For the text-containing cell, return its midpoint in [x, y] coordinate format. 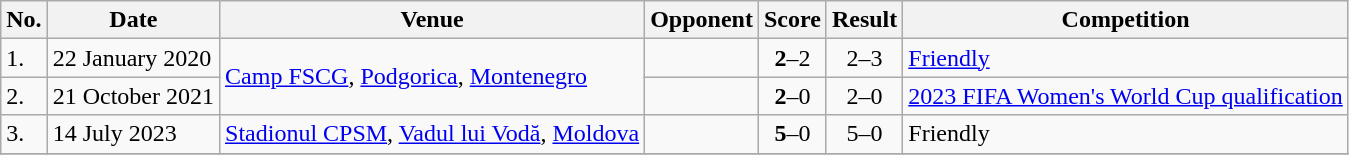
3. [24, 134]
14 July 2023 [133, 134]
Opponent [702, 20]
2023 FIFA Women's World Cup qualification [1126, 96]
Date [133, 20]
1. [24, 58]
22 January 2020 [133, 58]
Competition [1126, 20]
Result [864, 20]
2. [24, 96]
Camp FSCG, Podgorica, Montenegro [432, 77]
21 October 2021 [133, 96]
Venue [432, 20]
2–3 [864, 58]
Score [792, 20]
Stadionul CPSM, Vadul lui Vodă, Moldova [432, 134]
2–2 [792, 58]
No. [24, 20]
